Find where the given text appears and provide that cell's center as [x, y] coordinate. 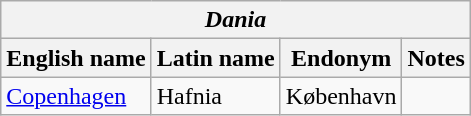
København [341, 96]
Hafnia [216, 96]
Notes [436, 58]
Endonym [341, 58]
English name [76, 58]
Copenhagen [76, 96]
Dania [236, 20]
Latin name [216, 58]
